Return [x, y] of the center of cell containing provided text 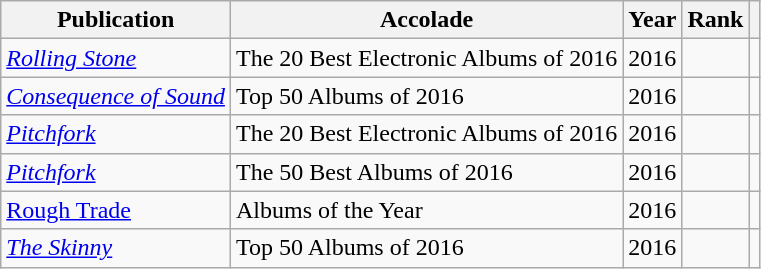
Year [652, 20]
Albums of the Year [426, 210]
Accolade [426, 20]
Consequence of Sound [116, 96]
Rolling Stone [116, 58]
The Skinny [116, 248]
Rough Trade [116, 210]
The 50 Best Albums of 2016 [426, 172]
Publication [116, 20]
Rank [716, 20]
